Scan for the cell matching the given text and deliver its [x, y] coordinate at center. 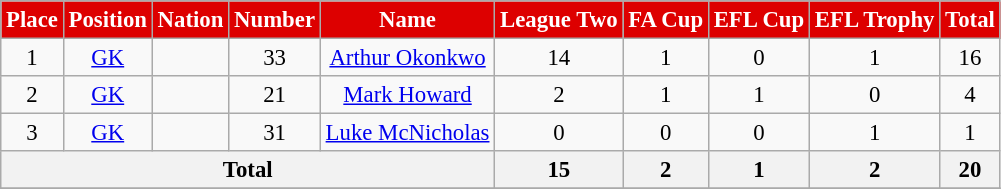
3 [32, 133]
21 [275, 95]
EFL Trophy [875, 20]
League Two [559, 20]
16 [970, 58]
Name [407, 20]
Number [275, 20]
EFL Cup [758, 20]
20 [970, 170]
15 [559, 170]
Position [108, 20]
33 [275, 58]
Nation [190, 20]
4 [970, 95]
FA Cup [666, 20]
Luke McNicholas [407, 133]
Arthur Okonkwo [407, 58]
Place [32, 20]
31 [275, 133]
14 [559, 58]
Mark Howard [407, 95]
